Provide the (x, y) coordinate of the cell's center where the given text is located.  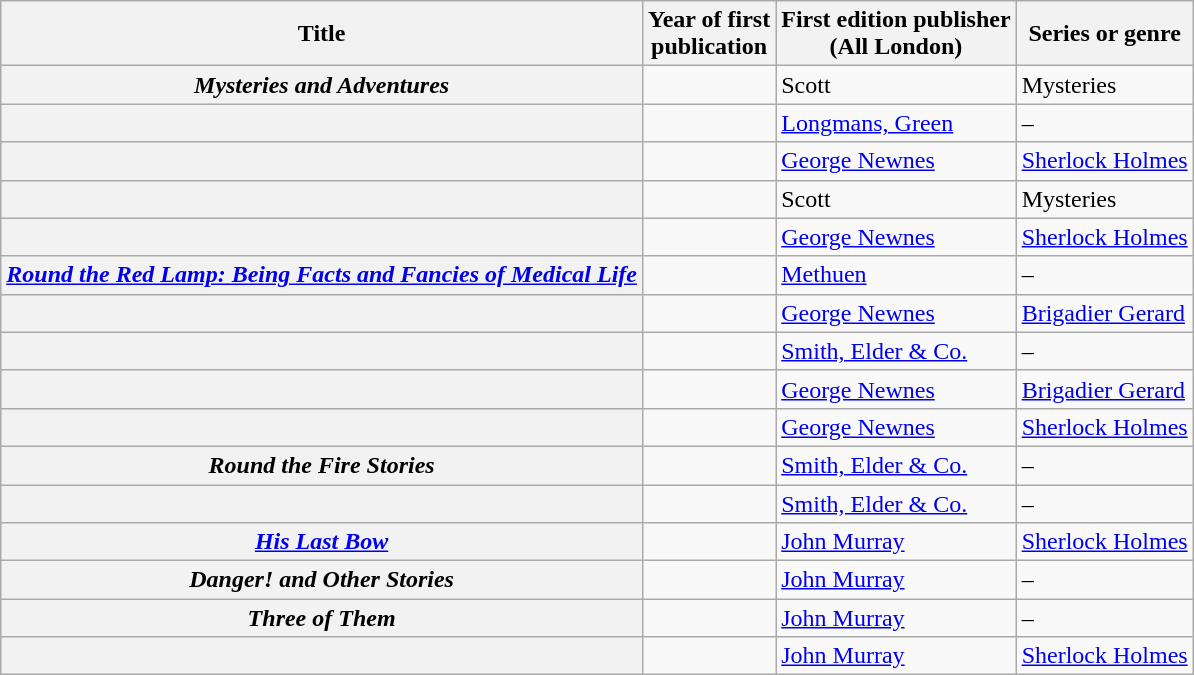
Longmans, Green (896, 123)
Title (322, 34)
Methuen (896, 275)
Series or genre (1104, 34)
His Last Bow (322, 542)
Year of firstpublication (708, 34)
Round the Red Lamp: Being Facts and Fancies of Medical Life (322, 275)
First edition publisher(All London) (896, 34)
Three of Them (322, 618)
Mysteries and Adventures (322, 85)
Round the Fire Stories (322, 465)
Danger! and Other Stories (322, 580)
